Scan for the cell matching the given text and deliver its [X, Y] coordinate at center. 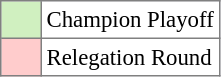
Champion Playoff [130, 20]
Relegation Round [130, 57]
